Return [x, y] of the center of cell containing provided text 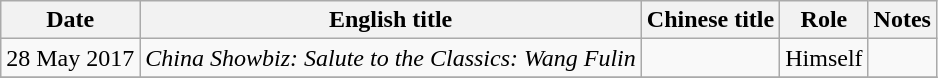
Notes [902, 20]
English title [391, 20]
Role [824, 20]
Himself [824, 58]
China Showbiz: Salute to the Classics: Wang Fulin [391, 58]
28 May 2017 [70, 58]
Date [70, 20]
Chinese title [710, 20]
